Capture the cell that displays the provided text and extract its [x, y] central coordinate. 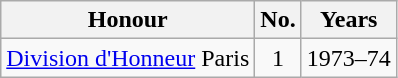
No. [278, 20]
Honour [128, 20]
Years [348, 20]
1 [278, 58]
1973–74 [348, 58]
Division d'Honneur Paris [128, 58]
